Locate the cell with the specified text and output its (X, Y) center coordinate. 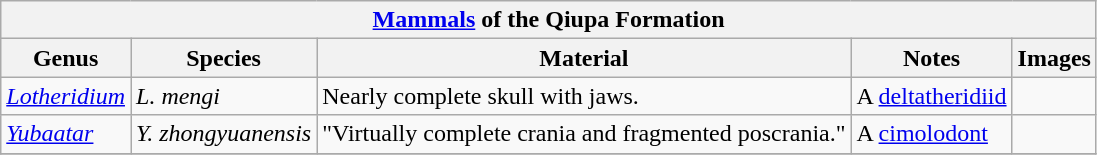
A deltatheridiid (932, 96)
Y. zhongyuanensis (223, 134)
Material (584, 58)
"Virtually complete crania and fragmented poscrania." (584, 134)
Yubaatar (66, 134)
Images (1054, 58)
Nearly complete skull with jaws. (584, 96)
A cimolodont (932, 134)
Species (223, 58)
Genus (66, 58)
Notes (932, 58)
Mammals of the Qiupa Formation (549, 20)
L. mengi (223, 96)
Lotheridium (66, 96)
